From the cell containing the given text, extract its center point as (X, Y) coordinate. 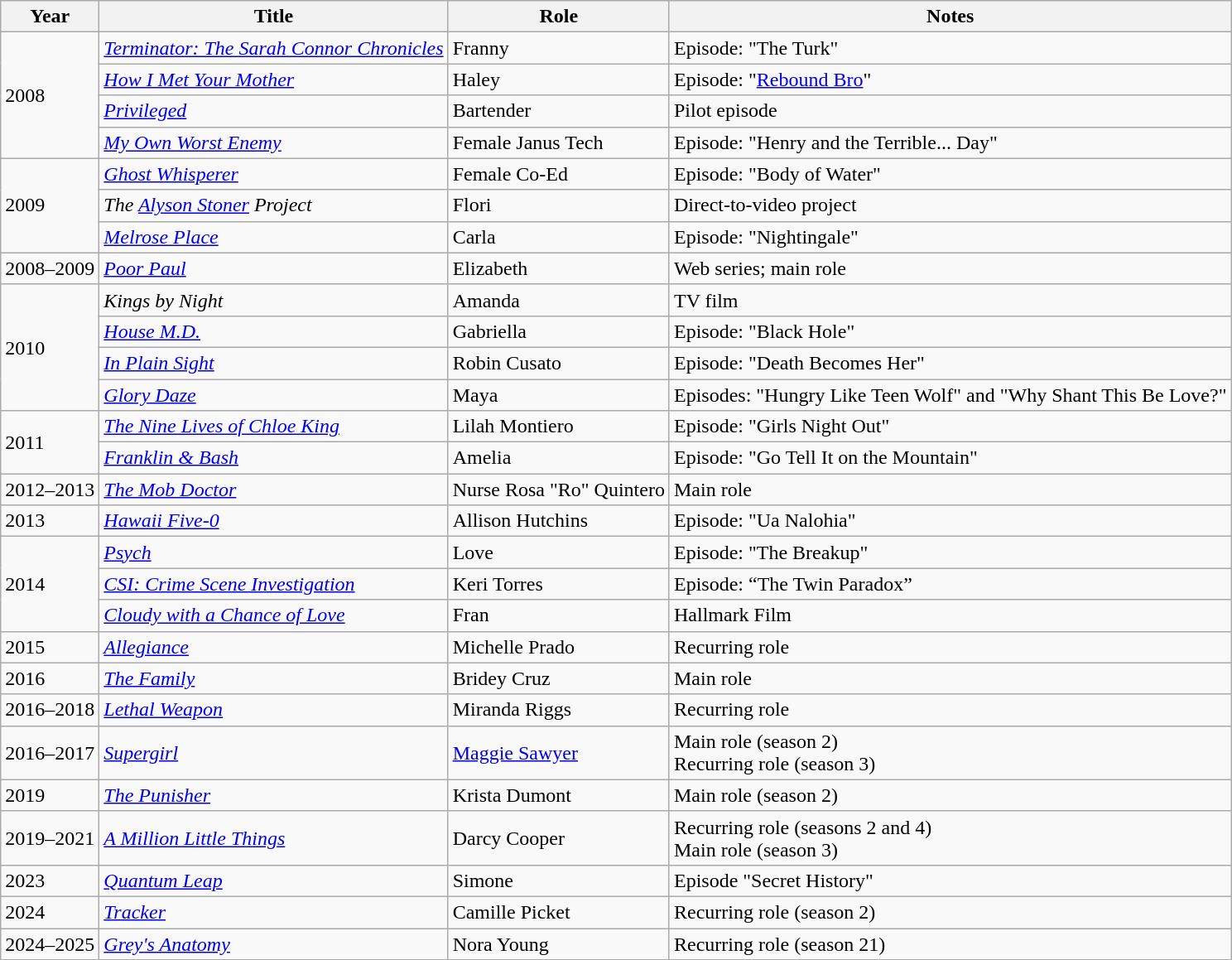
Fran (558, 615)
Love (558, 552)
Melrose Place (273, 237)
2023 (50, 880)
Role (558, 17)
2013 (50, 521)
Main role (season 2)Recurring role (season 3) (950, 752)
Episode: "Black Hole" (950, 331)
Tracker (273, 912)
The Family (273, 678)
Quantum Leap (273, 880)
2016–2017 (50, 752)
A Million Little Things (273, 838)
Krista Dumont (558, 795)
Allison Hutchins (558, 521)
Episode: "Girls Night Out" (950, 427)
2015 (50, 647)
Cloudy with a Chance of Love (273, 615)
Franklin & Bash (273, 458)
The Alyson Stoner Project (273, 205)
The Mob Doctor (273, 490)
Episode: "Ua Nalohia" (950, 521)
Flori (558, 205)
2016–2018 (50, 710)
Episode: "Body of Water" (950, 174)
Lilah Montiero (558, 427)
Hawaii Five-0 (273, 521)
Episode "Secret History" (950, 880)
Miranda Riggs (558, 710)
In Plain Sight (273, 363)
Carla (558, 237)
Poor Paul (273, 268)
2009 (50, 205)
Recurring role (season 21) (950, 943)
Episode: "The Breakup" (950, 552)
How I Met Your Mother (273, 80)
Episode: "Henry and the Terrible... Day" (950, 142)
Camille Picket (558, 912)
Allegiance (273, 647)
Keri Torres (558, 584)
Recurring role (season 2) (950, 912)
2008–2009 (50, 268)
Bartender (558, 111)
Episode: "Nightingale" (950, 237)
Amelia (558, 458)
The Punisher (273, 795)
Direct-to-video project (950, 205)
Lethal Weapon (273, 710)
Ghost Whisperer (273, 174)
2008 (50, 95)
Episode: "Go Tell It on the Mountain" (950, 458)
2024–2025 (50, 943)
Title (273, 17)
Michelle Prado (558, 647)
Haley (558, 80)
Glory Daze (273, 395)
Web series; main role (950, 268)
Female Janus Tech (558, 142)
2019 (50, 795)
Notes (950, 17)
Nora Young (558, 943)
CSI: Crime Scene Investigation (273, 584)
Recurring role (seasons 2 and 4)Main role (season 3) (950, 838)
Simone (558, 880)
Terminator: The Sarah Connor Chronicles (273, 48)
Maggie Sawyer (558, 752)
Supergirl (273, 752)
2024 (50, 912)
Female Co-Ed (558, 174)
Darcy Cooper (558, 838)
Gabriella (558, 331)
Franny (558, 48)
2011 (50, 442)
Episode: "Death Becomes Her" (950, 363)
Bridey Cruz (558, 678)
Hallmark Film (950, 615)
House M.D. (273, 331)
Amanda (558, 300)
TV film (950, 300)
2010 (50, 347)
Privileged (273, 111)
Episodes: "Hungry Like Teen Wolf" and "Why Shant This Be Love?" (950, 395)
Robin Cusato (558, 363)
Kings by Night (273, 300)
Main role (season 2) (950, 795)
Year (50, 17)
2012–2013 (50, 490)
2014 (50, 584)
Episode: “The Twin Paradox” (950, 584)
Episode: "Rebound Bro" (950, 80)
My Own Worst Enemy (273, 142)
Pilot episode (950, 111)
2019–2021 (50, 838)
Nurse Rosa "Ro" Quintero (558, 490)
Elizabeth (558, 268)
Grey's Anatomy (273, 943)
Psych (273, 552)
2016 (50, 678)
Episode: "The Turk" (950, 48)
Maya (558, 395)
The Nine Lives of Chloe King (273, 427)
